Search for the cell housing the specified text and yield its (x, y) center coordinate. 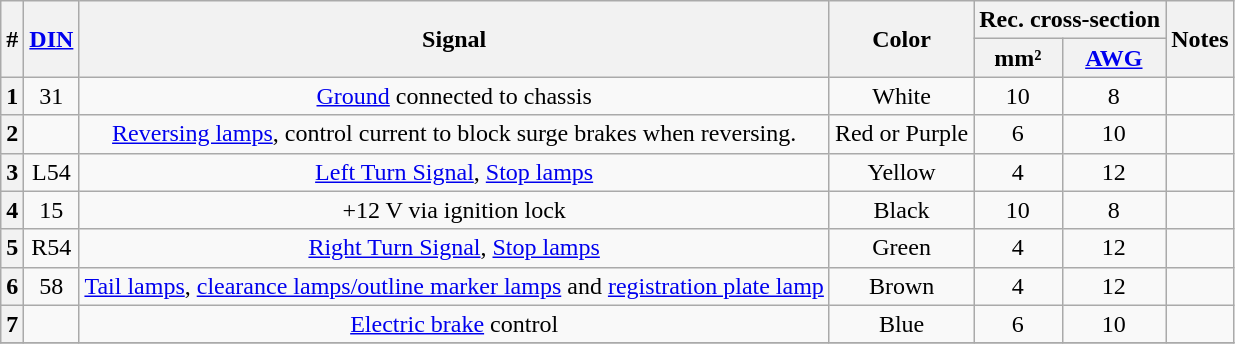
L54 (52, 172)
+12 V via ignition lock (454, 210)
5 (12, 248)
Tail lamps, clearance lamps/outline marker lamps and registration plate lamp (454, 286)
Green (901, 248)
7 (12, 324)
Rec. cross-section (1070, 20)
Black (901, 210)
# (12, 39)
Signal (454, 39)
2 (12, 134)
Ground connected to chassis (454, 96)
White (901, 96)
R54 (52, 248)
Brown (901, 286)
Color (901, 39)
Electric brake control (454, 324)
Left Turn Signal, Stop lamps (454, 172)
Reversing lamps, control current to block surge brakes when reversing. (454, 134)
AWG (1114, 58)
Right Turn Signal, Stop lamps (454, 248)
1 (12, 96)
mm² (1018, 58)
Blue (901, 324)
31 (52, 96)
58 (52, 286)
DIN (52, 39)
15 (52, 210)
Notes (1200, 39)
3 (12, 172)
Yellow (901, 172)
Red or Purple (901, 134)
